For the text-containing cell, return its midpoint in (x, y) coordinate format. 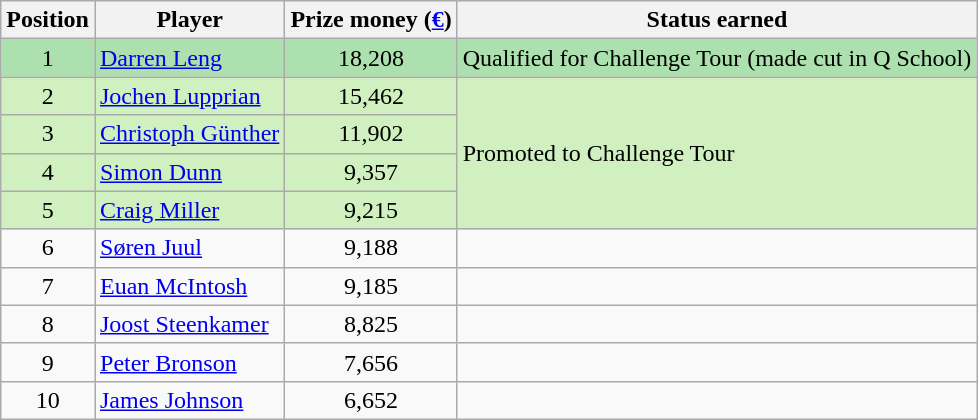
Qualified for Challenge Tour (made cut in Q School) (716, 58)
15,462 (371, 96)
Simon Dunn (189, 172)
8,825 (371, 324)
11,902 (371, 134)
18,208 (371, 58)
9,215 (371, 210)
4 (48, 172)
Status earned (716, 20)
Player (189, 20)
10 (48, 400)
8 (48, 324)
Promoted to Challenge Tour (716, 153)
6 (48, 248)
Joost Steenkamer (189, 324)
9,188 (371, 248)
3 (48, 134)
6,652 (371, 400)
James Johnson (189, 400)
Peter Bronson (189, 362)
Jochen Lupprian (189, 96)
5 (48, 210)
Søren Juul (189, 248)
7 (48, 286)
Darren Leng (189, 58)
1 (48, 58)
Christoph Günther (189, 134)
Euan McIntosh (189, 286)
7,656 (371, 362)
Craig Miller (189, 210)
Position (48, 20)
Prize money (€) (371, 20)
9,185 (371, 286)
9 (48, 362)
9,357 (371, 172)
2 (48, 96)
